Search for the cell housing the specified text and yield its (X, Y) center coordinate. 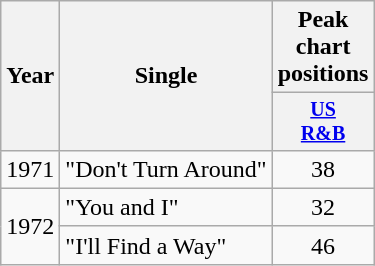
"Don't Turn Around" (166, 169)
Peak chart positions (323, 47)
1972 (30, 226)
USR&B (323, 122)
"You and I" (166, 207)
1971 (30, 169)
Single (166, 76)
"I'll Find a Way" (166, 245)
46 (323, 245)
Year (30, 76)
38 (323, 169)
32 (323, 207)
